Identify which cell holds the provided text, then report its [X, Y] central coordinate. 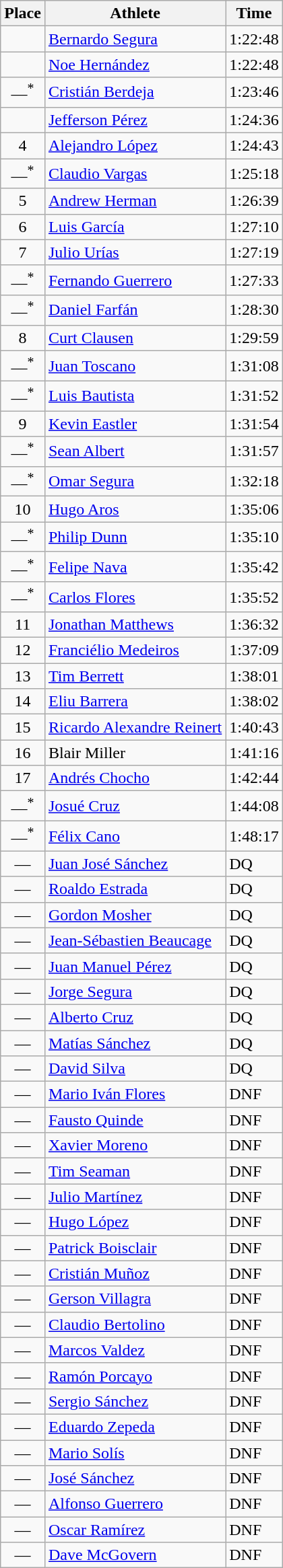
5 [23, 201]
1:35:10 [254, 537]
Fernando Guerrero [135, 280]
Noe Hernández [135, 65]
1:38:02 [254, 702]
7 [23, 252]
17 [23, 778]
Kevin Eastler [135, 424]
Tim Seaman [135, 1171]
1:27:10 [254, 227]
1:31:54 [254, 424]
Jefferson Pérez [135, 120]
Luis Bautista [135, 396]
Felipe Nava [135, 566]
Franciélio Medeiros [135, 650]
Marcos Valdez [135, 1350]
12 [23, 650]
Eliu Barrera [135, 702]
Eduardo Zepeda [135, 1427]
Alfonso Guerrero [135, 1504]
Andrew Herman [135, 201]
1:44:08 [254, 806]
1:31:57 [254, 452]
10 [23, 509]
9 [23, 424]
1:41:16 [254, 753]
8 [23, 338]
16 [23, 753]
Hugo Aros [135, 509]
Daniel Farfán [135, 311]
1:37:09 [254, 650]
1:35:06 [254, 509]
Claudio Vargas [135, 174]
Place [23, 13]
Curt Clausen [135, 338]
Luis García [135, 227]
Dave McGovern [135, 1555]
1:35:42 [254, 566]
Roaldo Estrada [135, 889]
Mario Iván Flores [135, 1094]
Josué Cruz [135, 806]
Julio Martínez [135, 1197]
11 [23, 625]
1:31:08 [254, 366]
Blair Miller [135, 753]
1:29:59 [254, 338]
1:26:39 [254, 201]
Carlos Flores [135, 597]
Sergio Sánchez [135, 1401]
1:28:30 [254, 311]
Ricardo Alexandre Reinert [135, 727]
14 [23, 702]
Jonathan Matthews [135, 625]
Jorge Segura [135, 992]
Julio Urías [135, 252]
David Silva [135, 1069]
Juan Toscano [135, 366]
Gordon Mosher [135, 915]
Félix Cano [135, 837]
1:24:43 [254, 146]
1:23:46 [254, 93]
Tim Berrett [135, 676]
Philip Dunn [135, 537]
1:48:17 [254, 837]
Juan José Sánchez [135, 864]
4 [23, 146]
1:36:32 [254, 625]
1:27:19 [254, 252]
Omar Segura [135, 482]
Ramón Porcayo [135, 1376]
1:24:36 [254, 120]
Sean Albert [135, 452]
Cristián Berdeja [135, 93]
1:32:18 [254, 482]
Alejandro López [135, 146]
1:38:01 [254, 676]
Time [254, 13]
1:25:18 [254, 174]
Andrés Chocho [135, 778]
Patrick Boisclair [135, 1248]
1:42:44 [254, 778]
José Sánchez [135, 1479]
13 [23, 676]
6 [23, 227]
15 [23, 727]
Athlete [135, 13]
1:31:52 [254, 396]
Bernardo Segura [135, 39]
Alberto Cruz [135, 1017]
Hugo López [135, 1222]
Gerson Villagra [135, 1299]
Oscar Ramírez [135, 1530]
Xavier Moreno [135, 1146]
Jean-Sébastien Beaucage [135, 940]
1:40:43 [254, 727]
1:35:52 [254, 597]
Mario Solís [135, 1453]
Claudio Bertolino [135, 1324]
Fausto Quinde [135, 1120]
Cristián Muñoz [135, 1273]
1:27:33 [254, 280]
Matías Sánchez [135, 1043]
Juan Manuel Pérez [135, 966]
